Output the (x, y) coordinate of the center of the cell containing the given text.  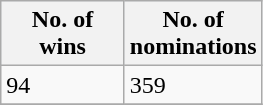
359 (193, 85)
No. of nominations (193, 34)
No. of wins (63, 34)
94 (63, 85)
